Identify which cell holds the provided text, then report its (x, y) central coordinate. 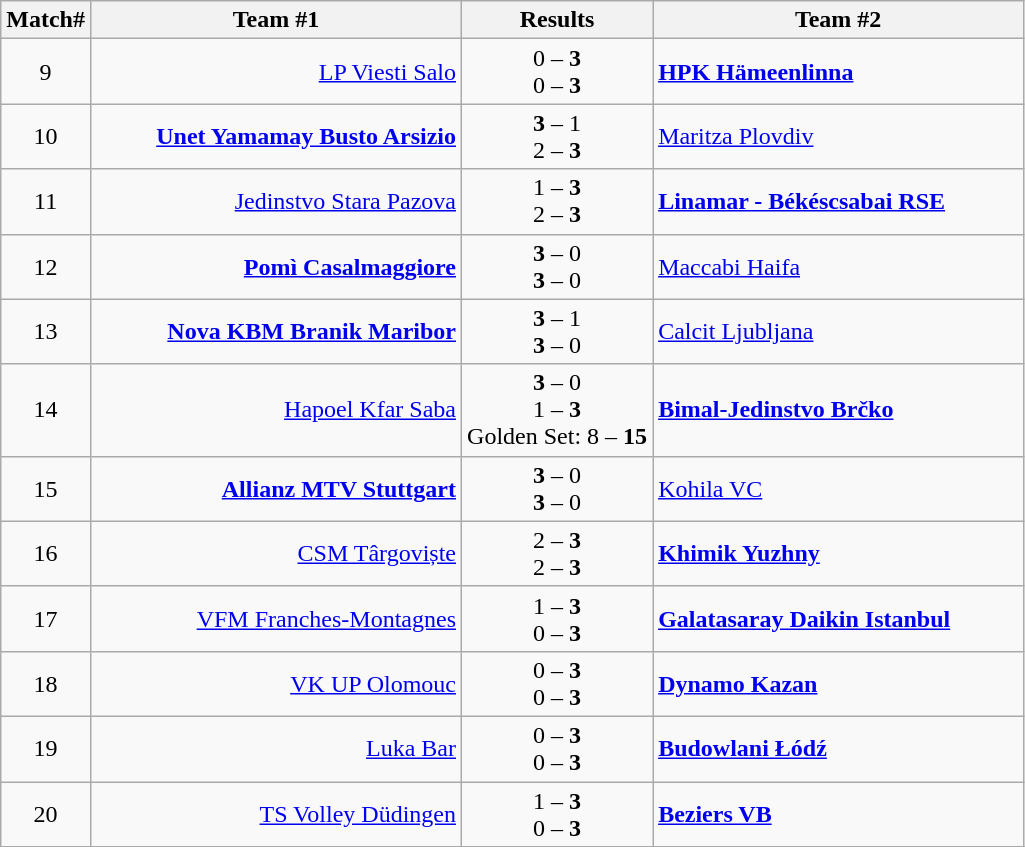
Bimal-Jedinstvo Brčko (838, 410)
VK UP Olomouc (276, 684)
LP Viesti Salo (276, 72)
Beziers VB (838, 814)
Hapoel Kfar Saba (276, 410)
VFM Franches-Montagnes (276, 618)
Galatasaray Daikin Istanbul (838, 618)
9 (46, 72)
Allianz MTV Stuttgart (276, 488)
Team #2 (838, 20)
Maritza Plovdiv (838, 136)
Kohila VC (838, 488)
CSM Târgoviște (276, 554)
12 (46, 266)
15 (46, 488)
17 (46, 618)
Budowlani Łódź (838, 748)
13 (46, 332)
3 – 0 1 – 3 Golden Set: 8 – 15 (558, 410)
TS Volley Düdingen (276, 814)
Pomì Casalmaggiore (276, 266)
11 (46, 202)
2 – 3 2 – 3 (558, 554)
Results (558, 20)
3 – 1 2 – 3 (558, 136)
3 – 1 3 – 0 (558, 332)
20 (46, 814)
1 – 3 2 – 3 (558, 202)
Team #1 (276, 20)
Jedinstvo Stara Pazova (276, 202)
Unet Yamamay Busto Arsizio (276, 136)
18 (46, 684)
Calcit Ljubljana (838, 332)
14 (46, 410)
Luka Bar (276, 748)
10 (46, 136)
Linamar - Békéscsabai RSE (838, 202)
Nova KBM Branik Maribor (276, 332)
Match# (46, 20)
19 (46, 748)
Khimik Yuzhny (838, 554)
16 (46, 554)
Dynamo Kazan (838, 684)
HPK Hämeenlinna (838, 72)
Maccabi Haifa (838, 266)
